Scan for the cell matching the given text and deliver its [X, Y] coordinate at center. 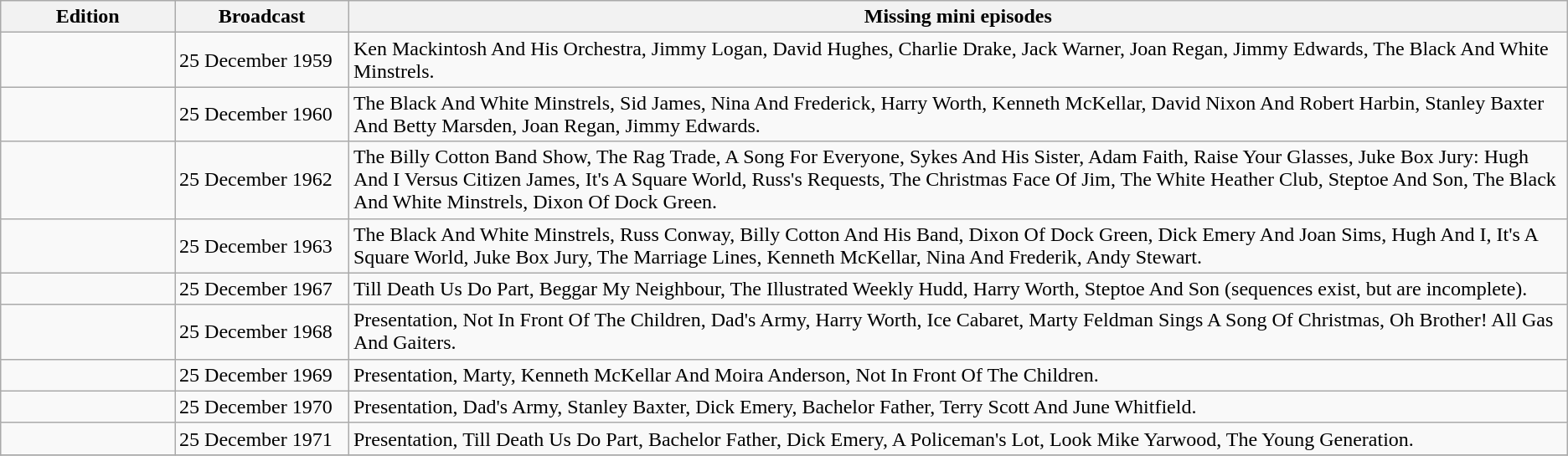
Presentation, Till Death Us Do Part, Bachelor Father, Dick Emery, A Policeman's Lot, Look Mike Yarwood, The Young Generation. [958, 438]
Edition [88, 17]
25 December 1962 [262, 180]
25 December 1971 [262, 438]
Presentation, Marty, Kenneth McKellar And Moira Anderson, Not In Front Of The Children. [958, 375]
Broadcast [262, 17]
Ken Mackintosh And His Orchestra, Jimmy Logan, David Hughes, Charlie Drake, Jack Warner, Joan Regan, Jimmy Edwards, The Black And White Minstrels. [958, 60]
25 December 1969 [262, 375]
25 December 1970 [262, 407]
Missing mini episodes [958, 17]
25 December 1963 [262, 246]
Presentation, Dad's Army, Stanley Baxter, Dick Emery, Bachelor Father, Terry Scott And June Whitfield. [958, 407]
Till Death Us Do Part, Beggar My Neighbour, The Illustrated Weekly Hudd, Harry Worth, Steptoe And Son (sequences exist, but are incomplete). [958, 289]
25 December 1959 [262, 60]
25 December 1960 [262, 114]
25 December 1968 [262, 331]
25 December 1967 [262, 289]
